Capture the cell that displays the provided text and extract its (x, y) central coordinate. 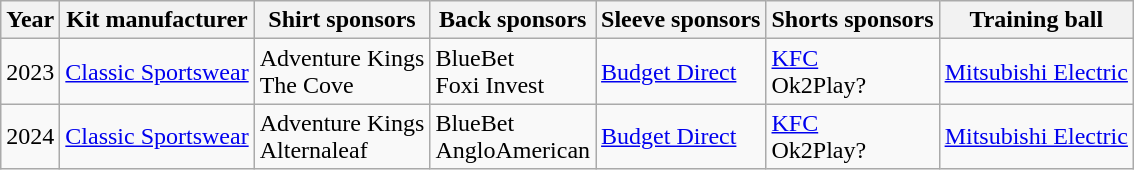
Back sponsors (513, 20)
2023 (30, 72)
Adventure KingsThe Cove (342, 72)
Year (30, 20)
BlueBetFoxi Invest (513, 72)
Kit manufacturer (157, 20)
2024 (30, 136)
Adventure KingsAlternaleaf (342, 136)
Sleeve sponsors (681, 20)
Training ball (1036, 20)
Shirt sponsors (342, 20)
Shorts sponsors (852, 20)
BlueBetAngloAmerican (513, 136)
